Identify which cell holds the provided text, then report its (x, y) central coordinate. 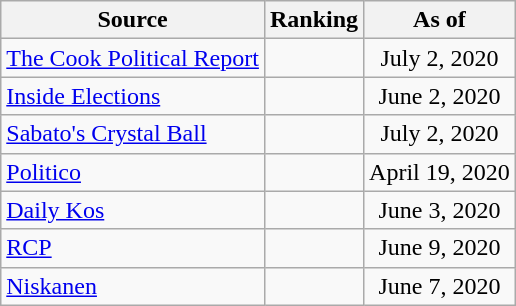
RCP (133, 248)
Source (133, 20)
June 9, 2020 (440, 248)
Inside Elections (133, 96)
Ranking (314, 20)
June 2, 2020 (440, 96)
April 19, 2020 (440, 172)
June 3, 2020 (440, 210)
As of (440, 20)
Politico (133, 172)
June 7, 2020 (440, 286)
Sabato's Crystal Ball (133, 134)
Niskanen (133, 286)
Daily Kos (133, 210)
The Cook Political Report (133, 58)
